From the cell containing the given text, extract its center point as (x, y) coordinate. 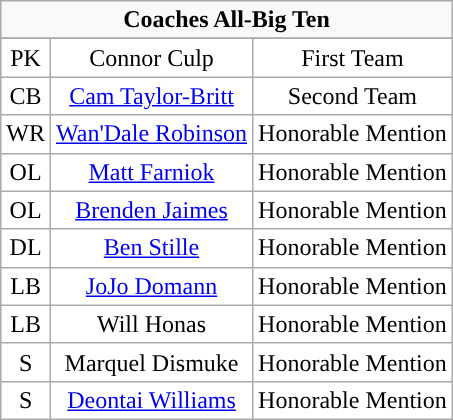
Second Team (353, 96)
WR (26, 134)
Connor Culp (151, 58)
DL (26, 248)
Matt Farniok (151, 172)
Wan'Dale Robinson (151, 134)
First Team (353, 58)
Marquel Dismuke (151, 362)
Cam Taylor-Britt (151, 96)
JoJo Domann (151, 286)
Will Honas (151, 324)
Ben Stille (151, 248)
Deontai Williams (151, 400)
PK (26, 58)
CB (26, 96)
Coaches All-Big Ten (227, 20)
Brenden Jaimes (151, 210)
